Determine the [x, y] coordinate at the center of the cell enclosing the given text.  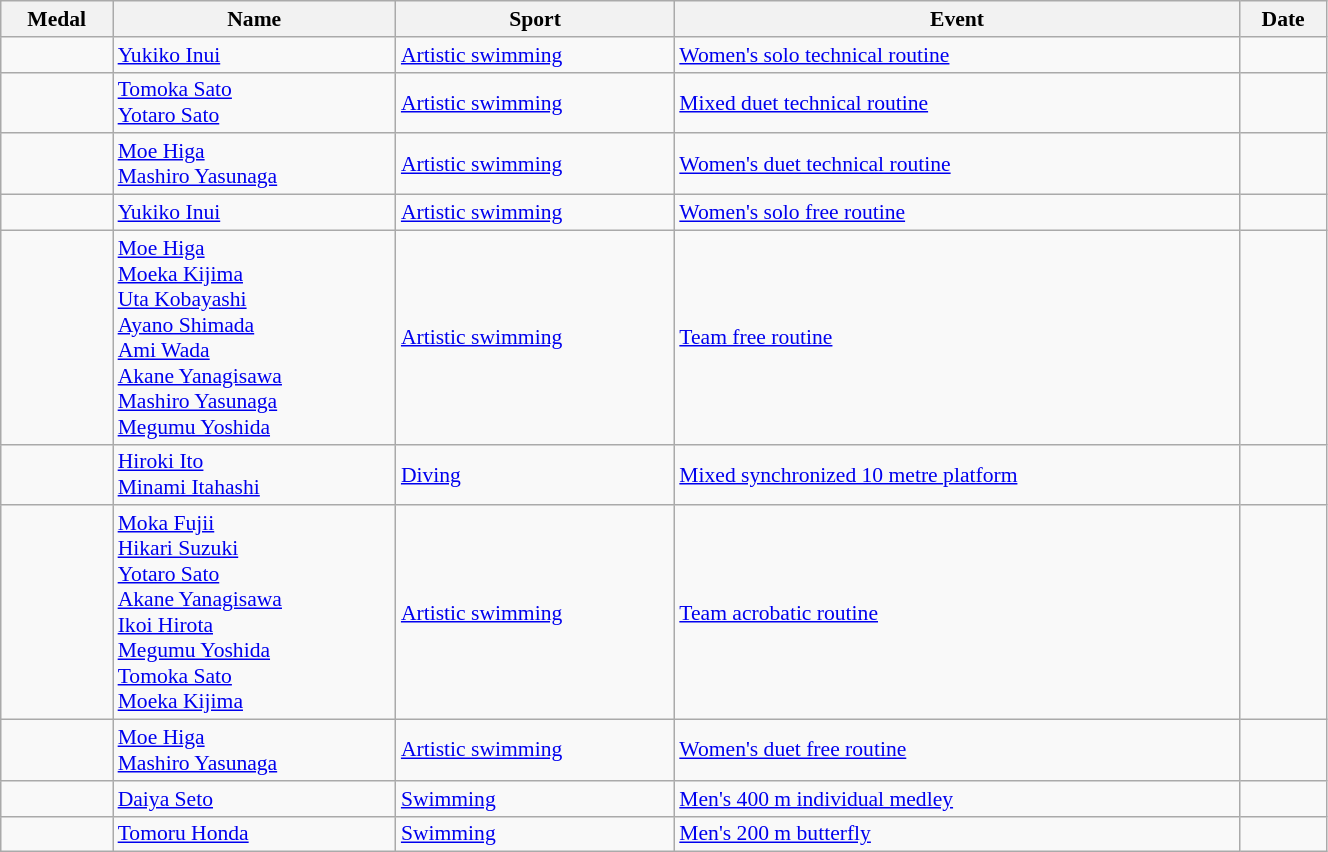
Moe Higa Moeka Kijima Uta Kobayashi Ayano Shimada Ami Wada Akane Yanagisawa Mashiro Yasunaga Megumu Yoshida [254, 337]
Diving [535, 474]
Women's solo free routine [957, 213]
Team free routine [957, 337]
Daiya Seto [254, 799]
Men's 200 m butterfly [957, 834]
Event [957, 19]
Name [254, 19]
Moka Fujii Hikari Suzuki Yotaro Sato Akane Yanagisawa Ikoi Hirota Megumu Yoshida Tomoka Sato Moeka Kijima [254, 613]
Medal [57, 19]
Men's 400 m individual medley [957, 799]
Sport [535, 19]
Women's solo technical routine [957, 55]
Tomoka SatoYotaro Sato [254, 102]
Women's duet free routine [957, 750]
Women's duet technical routine [957, 164]
Mixed synchronized 10 metre platform [957, 474]
Team acrobatic routine [957, 613]
Date [1284, 19]
Mixed duet technical routine [957, 102]
Tomoru Honda [254, 834]
Hiroki ItoMinami Itahashi [254, 474]
